Find where the given text appears and provide that cell's center as [x, y] coordinate. 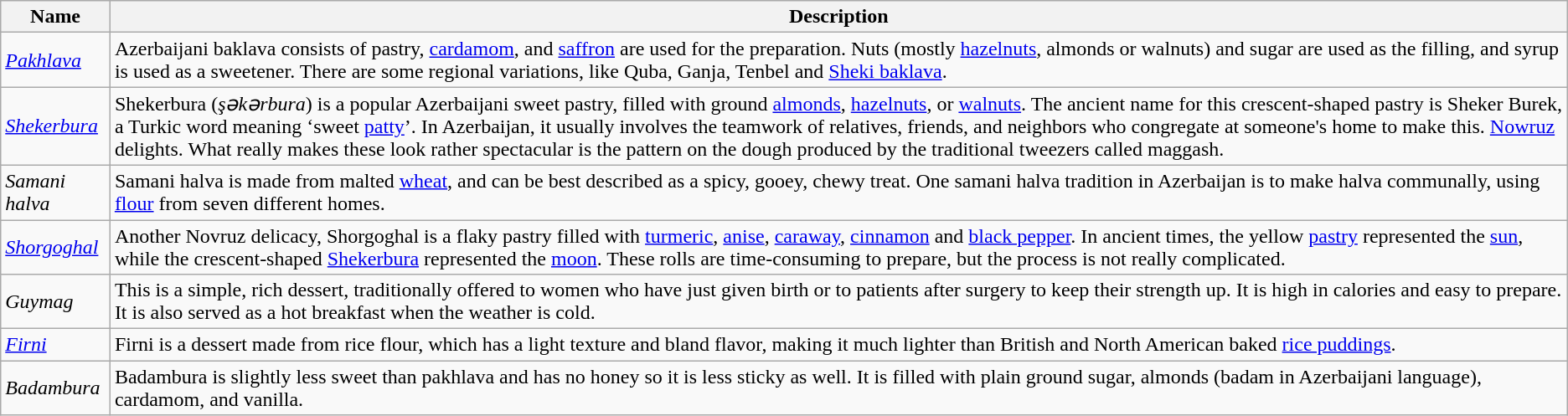
Samani halva [55, 193]
Shekerbura [55, 126]
Badambura [55, 388]
Name [55, 17]
Description [838, 17]
Firni [55, 345]
Guymag [55, 301]
Shorgoghal [55, 246]
Pakhlava [55, 60]
